Extract the (X, Y) coordinate from the center of the cell holding the provided text.  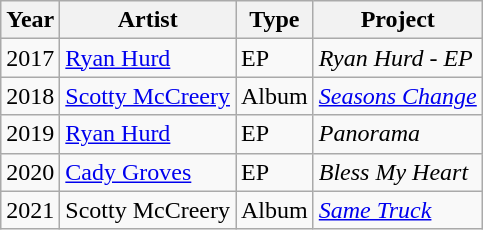
Panorama (398, 134)
2021 (30, 210)
Cady Groves (148, 172)
2018 (30, 96)
Seasons Change (398, 96)
2017 (30, 58)
Ryan Hurd - EP (398, 58)
Type (275, 20)
Bless My Heart (398, 172)
Artist (148, 20)
Year (30, 20)
2020 (30, 172)
Project (398, 20)
Same Truck (398, 210)
2019 (30, 134)
